Return the (x, y) coordinate for the center point of the cell that contains the specified text.  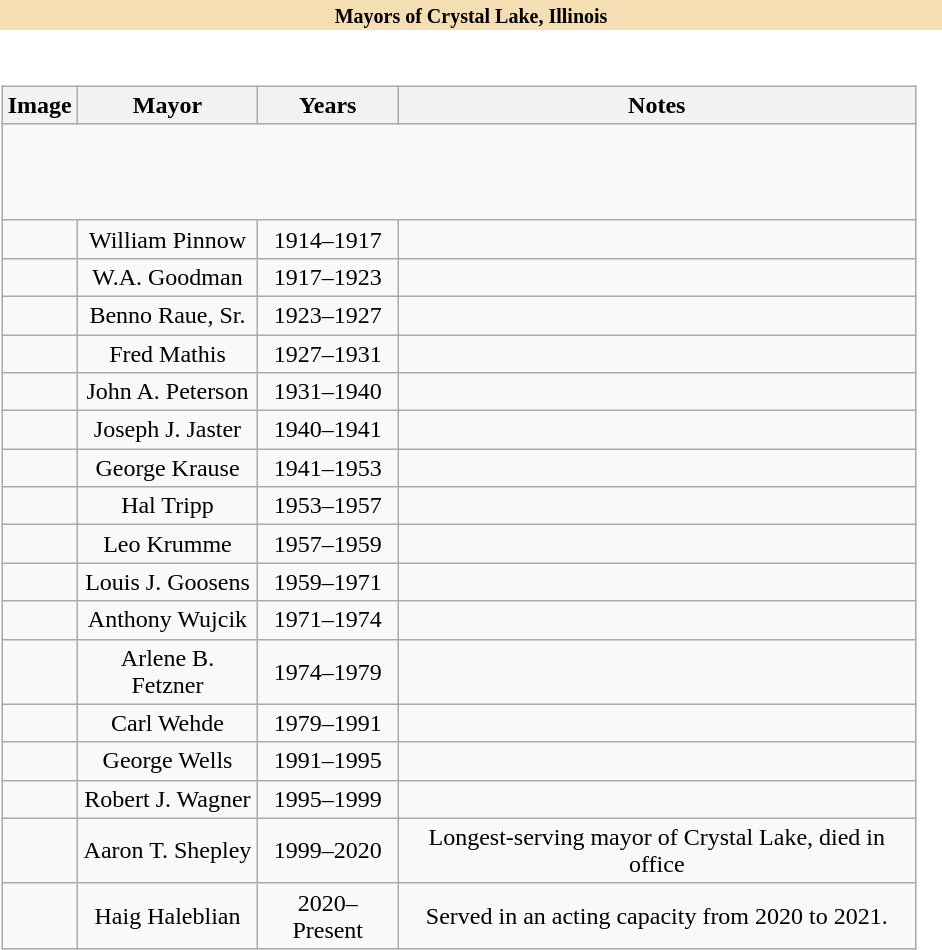
Years (328, 105)
1974–1979 (328, 672)
1999–2020 (328, 850)
1953–1957 (328, 506)
Joseph J. Jaster (167, 430)
1971–1974 (328, 620)
Anthony Wujcik (167, 620)
Hal Tripp (167, 506)
1940–1941 (328, 430)
Longest-serving mayor of Crystal Lake, died in office (657, 850)
1991–1995 (328, 761)
Carl Wehde (167, 723)
Aaron T. Shepley (167, 850)
W.A. Goodman (167, 277)
1979–1991 (328, 723)
John A. Peterson (167, 392)
2020–Present (328, 916)
1931–1940 (328, 392)
Leo Krumme (167, 544)
1927–1931 (328, 353)
1995–1999 (328, 799)
Arlene B. Fetzner (167, 672)
1923–1927 (328, 315)
Mayor (167, 105)
William Pinnow (167, 239)
1957–1959 (328, 544)
Robert J. Wagner (167, 799)
1917–1923 (328, 277)
Notes (657, 105)
Louis J. Goosens (167, 582)
George Wells (167, 761)
1941–1953 (328, 468)
Image (40, 105)
Haig Haleblian (167, 916)
George Krause (167, 468)
Benno Raue, Sr. (167, 315)
Mayors of Crystal Lake, Illinois (471, 15)
1914–1917 (328, 239)
Served in an acting capacity from 2020 to 2021. (657, 916)
Fred Mathis (167, 353)
1959–1971 (328, 582)
